Pinpoint the cell where the given text exists, returning its [x, y] midpoint coordinate. 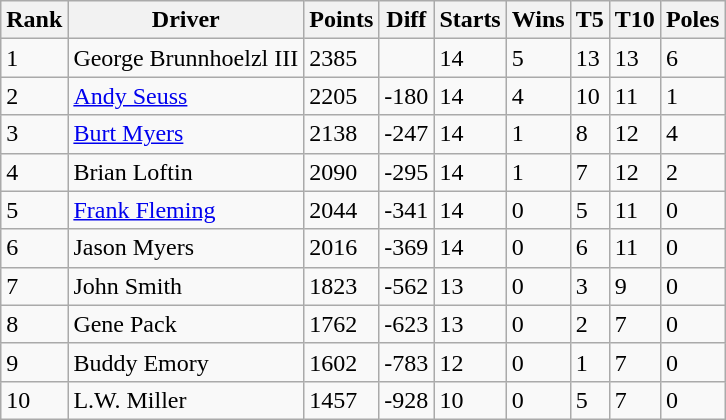
Burt Myers [186, 134]
-295 [406, 172]
Gene Pack [186, 324]
1457 [342, 400]
2044 [342, 210]
T5 [590, 20]
-562 [406, 286]
Driver [186, 20]
-180 [406, 96]
1762 [342, 324]
T10 [634, 20]
L.W. Miller [186, 400]
2138 [342, 134]
Andy Seuss [186, 96]
-623 [406, 324]
-928 [406, 400]
-783 [406, 362]
2090 [342, 172]
Points [342, 20]
2385 [342, 58]
John Smith [186, 286]
1602 [342, 362]
1823 [342, 286]
Jason Myers [186, 248]
-341 [406, 210]
Starts [470, 20]
2205 [342, 96]
Poles [692, 20]
Brian Loftin [186, 172]
Wins [538, 20]
George Brunnhoelzl III [186, 58]
Frank Fleming [186, 210]
-247 [406, 134]
2016 [342, 248]
Rank [34, 20]
Diff [406, 20]
Buddy Emory [186, 362]
-369 [406, 248]
